Find where the given text appears and provide that cell's center as (X, Y) coordinate. 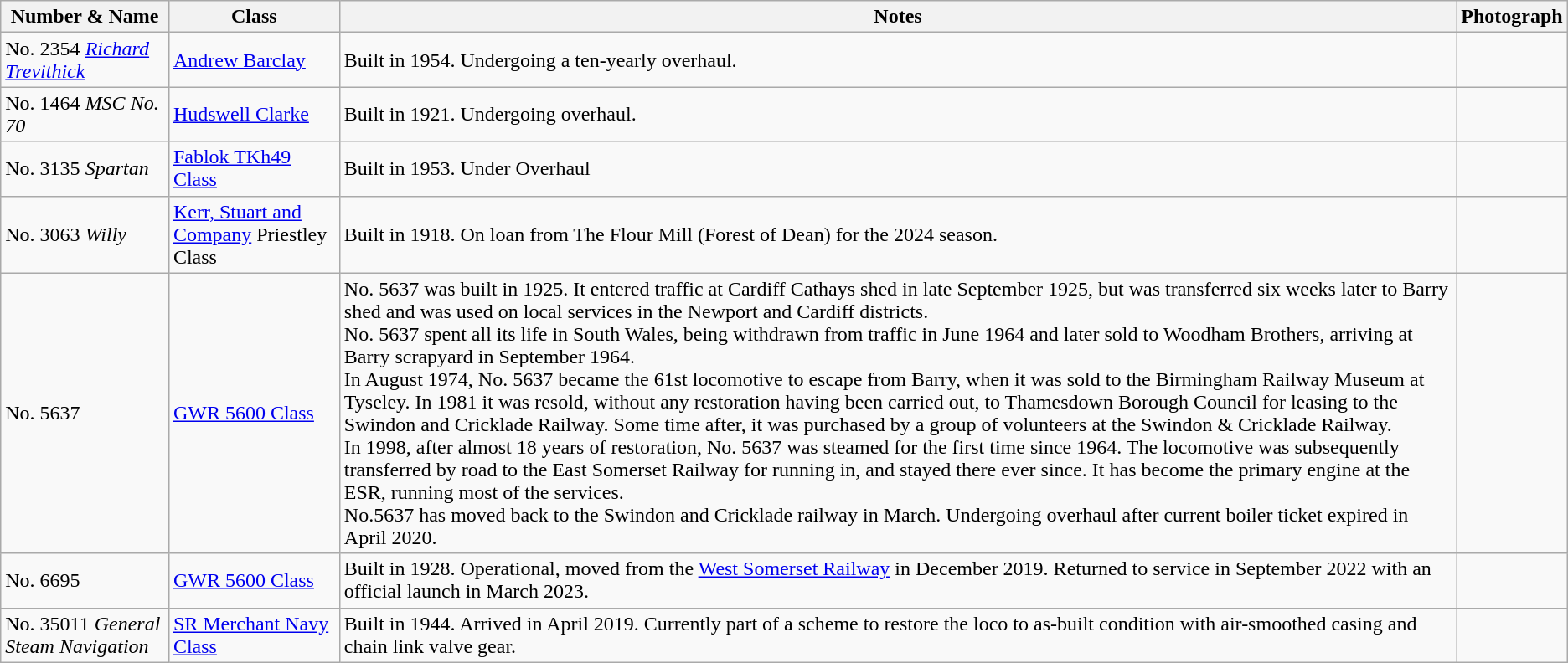
Class (254, 17)
Built in 1953. Under Overhaul (898, 169)
Kerr, Stuart and Company Priestley Class (254, 234)
No. 35011 General Steam Navigation (85, 635)
Photograph (1512, 17)
No. 6695 (85, 581)
Number & Name (85, 17)
Built in 1918. On loan from The Flour Mill (Forest of Dean) for the 2024 season. (898, 234)
SR Merchant Navy Class (254, 635)
Notes (898, 17)
Fablok TKh49 Class (254, 169)
No. 5637 (85, 414)
Built in 1954. Undergoing a ten-yearly overhaul. (898, 60)
No. 2354 Richard Trevithick (85, 60)
Andrew Barclay (254, 60)
No. 1464 MSC No. 70 (85, 114)
Hudswell Clarke (254, 114)
Built in 1921. Undergoing overhaul. (898, 114)
No. 3135 Spartan (85, 169)
No. 3063 Willy (85, 234)
